Search for the cell housing the specified text and yield its (X, Y) center coordinate. 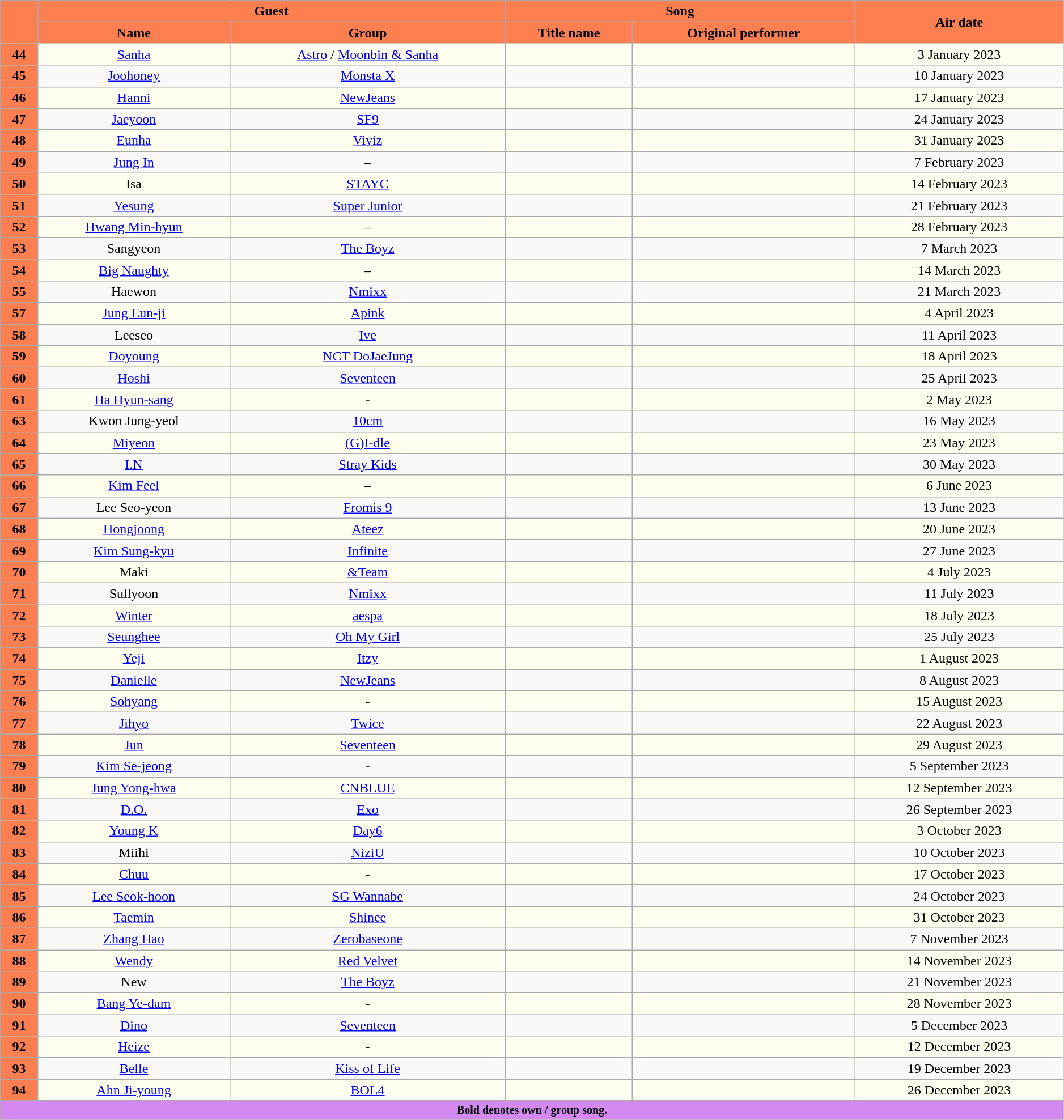
Dino (134, 1025)
54 (19, 270)
Sullyoon (134, 593)
72 (19, 615)
Bold denotes own / group song. (532, 1110)
12 December 2023 (959, 1047)
79 (19, 766)
31 October 2023 (959, 917)
77 (19, 723)
48 (19, 141)
24 October 2023 (959, 896)
Apink (367, 313)
45 (19, 76)
17 January 2023 (959, 97)
I.N (134, 464)
81 (19, 809)
4 April 2023 (959, 313)
10 October 2023 (959, 852)
Super Junior (367, 205)
15 August 2023 (959, 702)
47 (19, 119)
Jung In (134, 162)
16 May 2023 (959, 421)
4 July 2023 (959, 572)
12 September 2023 (959, 788)
89 (19, 982)
84 (19, 874)
Fromis 9 (367, 507)
Kim Feel (134, 486)
Danielle (134, 680)
7 March 2023 (959, 248)
Heize (134, 1047)
Haewon (134, 292)
Ateez (367, 529)
Jung Yong-hwa (134, 788)
NiziU (367, 852)
Yeji (134, 659)
Jung Eun-ji (134, 313)
Viviz (367, 141)
65 (19, 464)
78 (19, 745)
5 September 2023 (959, 766)
Kim Se-jeong (134, 766)
Red Velvet (367, 961)
21 March 2023 (959, 292)
85 (19, 896)
11 July 2023 (959, 593)
76 (19, 702)
Kwon Jung-yeol (134, 421)
D.O. (134, 809)
Young K (134, 831)
58 (19, 335)
Monsta X (367, 76)
Maki (134, 572)
50 (19, 184)
90 (19, 1004)
57 (19, 313)
Name (134, 33)
Oh My Girl (367, 637)
26 December 2023 (959, 1090)
10 January 2023 (959, 76)
66 (19, 486)
7 November 2023 (959, 939)
8 August 2023 (959, 680)
30 May 2023 (959, 464)
75 (19, 680)
Lee Seok-hoon (134, 896)
Air date (959, 22)
Doyoung (134, 357)
70 (19, 572)
Eunha (134, 141)
18 April 2023 (959, 357)
Infinite (367, 550)
Zerobaseone (367, 939)
67 (19, 507)
Isa (134, 184)
SF9 (367, 119)
&Team (367, 572)
3 October 2023 (959, 831)
31 January 2023 (959, 141)
52 (19, 227)
Chuu (134, 874)
Seunghee (134, 637)
Ive (367, 335)
Miyeon (134, 443)
51 (19, 205)
BOL4 (367, 1090)
17 October 2023 (959, 874)
13 June 2023 (959, 507)
Stray Kids (367, 464)
Original performer (744, 33)
Sohyang (134, 702)
Yesung (134, 205)
20 June 2023 (959, 529)
New (134, 982)
Hongjoong (134, 529)
28 November 2023 (959, 1004)
24 January 2023 (959, 119)
7 February 2023 (959, 162)
Jihyo (134, 723)
87 (19, 939)
Group (367, 33)
Big Naughty (134, 270)
28 February 2023 (959, 227)
18 July 2023 (959, 615)
Sanha (134, 54)
21 February 2023 (959, 205)
59 (19, 357)
88 (19, 961)
71 (19, 593)
73 (19, 637)
Wendy (134, 961)
Hanni (134, 97)
29 August 2023 (959, 745)
14 March 2023 (959, 270)
NCT DoJaeJung (367, 357)
44 (19, 54)
Ha Hyun-sang (134, 400)
Shinee (367, 917)
92 (19, 1047)
11 April 2023 (959, 335)
Jaeyoon (134, 119)
61 (19, 400)
Lee Seo-yeon (134, 507)
26 September 2023 (959, 809)
CNBLUE (367, 788)
69 (19, 550)
Itzy (367, 659)
49 (19, 162)
46 (19, 97)
93 (19, 1068)
Belle (134, 1068)
82 (19, 831)
Title name (569, 33)
Joohoney (134, 76)
Miihi (134, 852)
2 May 2023 (959, 400)
Bang Ye-dam (134, 1004)
80 (19, 788)
Kiss of Life (367, 1068)
68 (19, 529)
14 February 2023 (959, 184)
1 August 2023 (959, 659)
Astro / Moonbin & Sanha (367, 54)
64 (19, 443)
22 August 2023 (959, 723)
74 (19, 659)
(G)I-dle (367, 443)
Sangyeon (134, 248)
23 May 2023 (959, 443)
Guest (271, 11)
STAYC (367, 184)
55 (19, 292)
aespa (367, 615)
10cm (367, 421)
Exo (367, 809)
25 April 2023 (959, 378)
94 (19, 1090)
83 (19, 852)
SG Wannabe (367, 896)
Jun (134, 745)
Song (680, 11)
Leeseo (134, 335)
53 (19, 248)
Day6 (367, 831)
3 January 2023 (959, 54)
Hoshi (134, 378)
25 July 2023 (959, 637)
19 December 2023 (959, 1068)
27 June 2023 (959, 550)
21 November 2023 (959, 982)
5 December 2023 (959, 1025)
Twice (367, 723)
63 (19, 421)
Taemin (134, 917)
Hwang Min-hyun (134, 227)
Winter (134, 615)
Zhang Hao (134, 939)
Kim Sung-kyu (134, 550)
Ahn Ji-young (134, 1090)
91 (19, 1025)
14 November 2023 (959, 961)
60 (19, 378)
86 (19, 917)
6 June 2023 (959, 486)
